Capture the cell that displays the provided text and extract its [X, Y] central coordinate. 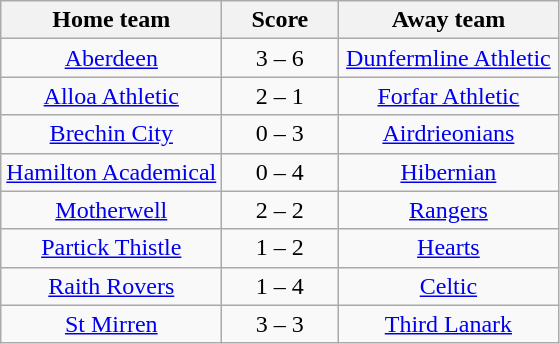
2 – 1 [280, 96]
3 – 3 [280, 324]
2 – 2 [280, 210]
Motherwell [112, 210]
Celtic [448, 286]
Home team [112, 20]
0 – 3 [280, 134]
Partick Thistle [112, 248]
Raith Rovers [112, 286]
Away team [448, 20]
Hamilton Academical [112, 172]
Score [280, 20]
1 – 2 [280, 248]
Aberdeen [112, 58]
Alloa Athletic [112, 96]
Hearts [448, 248]
Rangers [448, 210]
Brechin City [112, 134]
Third Lanark [448, 324]
Forfar Athletic [448, 96]
Airdrieonians [448, 134]
3 – 6 [280, 58]
0 – 4 [280, 172]
St Mirren [112, 324]
Hibernian [448, 172]
Dunfermline Athletic [448, 58]
1 – 4 [280, 286]
